For the text-containing cell, return its midpoint in [x, y] coordinate format. 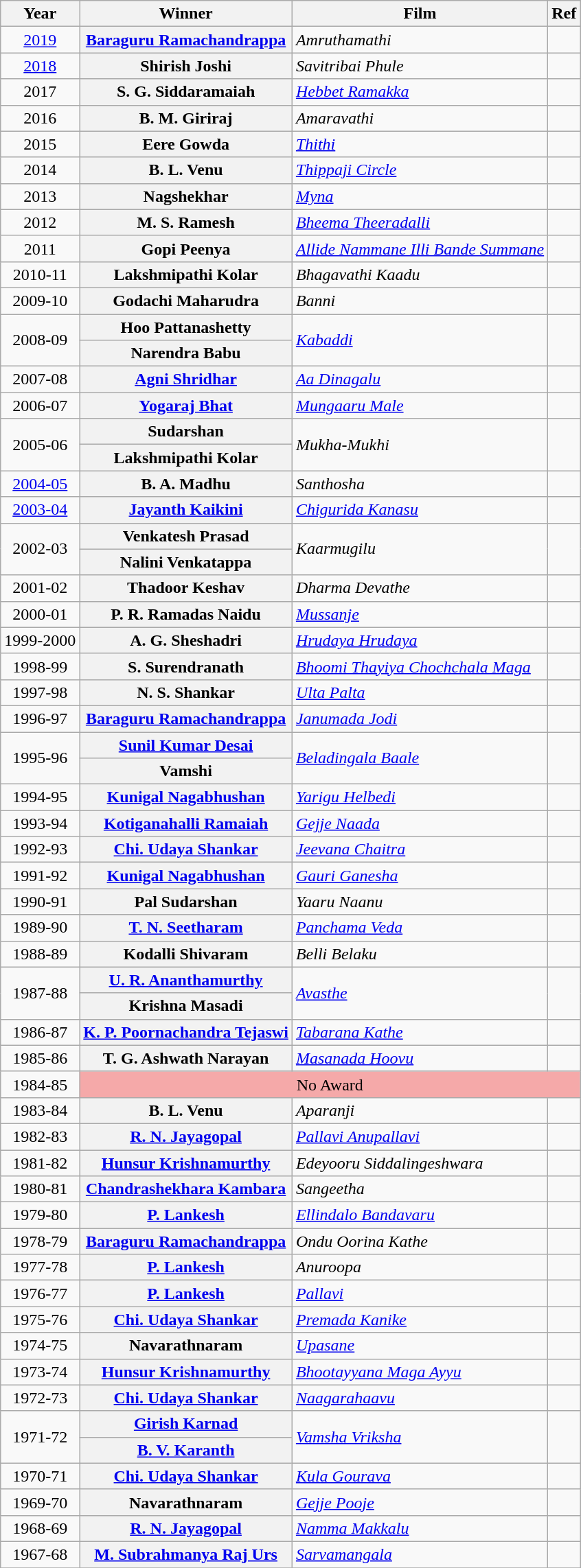
Kotiganahalli Ramaiah [186, 823]
M. S. Ramesh [186, 222]
1969-70 [40, 1502]
2010-11 [40, 274]
Ref [565, 14]
Sarvamangala [420, 1554]
Jeevana Chaitra [420, 850]
Thadoor Keshav [186, 588]
Allide Nammane Illi Bande Summane [420, 248]
Thippaji Circle [420, 170]
2015 [40, 144]
B. A. Madhu [186, 484]
2016 [40, 118]
Agni Shridhar [186, 379]
1975-76 [40, 1320]
Janumada Jodi [420, 718]
M. Subrahmanya Raj Urs [186, 1554]
1974-75 [40, 1346]
Sudarshan [186, 432]
1987-88 [40, 993]
Bheema Theeradalli [420, 222]
Hrudaya Hrudaya [420, 640]
Beladingala Baale [420, 758]
2012 [40, 222]
P. R. Ramadas Naidu [186, 614]
Mukha-Mukhi [420, 445]
Aa Dinagalu [420, 379]
Sangeetha [420, 1189]
Pallavi [420, 1294]
2001-02 [40, 588]
Film [420, 14]
2018 [40, 66]
2005-06 [40, 445]
Yogaraj Bhat [186, 406]
Premada Kanike [420, 1320]
Venkatesh Prasad [186, 536]
2008-09 [40, 340]
Vamsha Vriksha [420, 1437]
S. G. Siddaramaiah [186, 92]
Upasane [420, 1346]
Bhootayyana Maga Ayyu [420, 1372]
1996-97 [40, 718]
1985-86 [40, 1058]
2014 [40, 170]
1979-80 [40, 1215]
1990-91 [40, 902]
2000-01 [40, 614]
Belli Belaku [420, 954]
1983-84 [40, 1110]
Aparanji [420, 1110]
Ulta Palta [420, 692]
Gejje Naada [420, 823]
1976-77 [40, 1294]
Yaaru Naanu [420, 902]
1998-99 [40, 666]
Mussanje [420, 614]
Edeyooru Siddalingeshwara [420, 1163]
2003-04 [40, 510]
Amruthamathi [420, 40]
1993-94 [40, 823]
1967-68 [40, 1554]
1992-93 [40, 850]
2019 [40, 40]
Myna [420, 196]
Savitribai Phule [420, 66]
Winner [186, 14]
1991-92 [40, 876]
Avasthe [420, 993]
Nagshekhar [186, 196]
Chigurida Kanasu [420, 510]
Pallavi Anupallavi [420, 1136]
1977-78 [40, 1267]
Gopi Peenya [186, 248]
1968-69 [40, 1528]
K. P. Poornachandra Tejaswi [186, 1032]
Gauri Ganesha [420, 876]
Godachi Maharudra [186, 301]
1978-79 [40, 1241]
Girish Karnad [186, 1424]
Nalini Venkatappa [186, 562]
1971-72 [40, 1437]
1970-71 [40, 1476]
1980-81 [40, 1189]
1989-90 [40, 928]
B. M. Giriraj [186, 118]
Jayanth Kaikini [186, 510]
2006-07 [40, 406]
Shirish Joshi [186, 66]
Yarigu Helbedi [420, 797]
T. G. Ashwath Narayan [186, 1058]
Anuroopa [420, 1267]
2007-08 [40, 379]
1988-89 [40, 954]
Chandrashekhara Kambara [186, 1189]
Narendra Babu [186, 353]
1986-87 [40, 1032]
Ondu Oorina Kathe [420, 1241]
Kaarmugilu [420, 549]
Panchama Veda [420, 928]
Banni [420, 301]
1973-74 [40, 1372]
Vamshi [186, 771]
N. S. Shankar [186, 692]
2013 [40, 196]
1994-95 [40, 797]
Kula Gourava [420, 1476]
Year [40, 14]
Masanada Hoovu [420, 1058]
2002-03 [40, 549]
Mungaaru Male [420, 406]
Amaravathi [420, 118]
U. R. Ananthamurthy [186, 980]
1982-83 [40, 1136]
Bhoomi Thayiya Chochchala Maga [420, 666]
Pal Sudarshan [186, 902]
1997-98 [40, 692]
2011 [40, 248]
A. G. Sheshadri [186, 640]
1972-73 [40, 1398]
2017 [40, 92]
1995-96 [40, 758]
Gejje Pooje [420, 1502]
1999-2000 [40, 640]
B. V. Karanth [186, 1450]
Hoo Pattanashetty [186, 327]
Naagarahaavu [420, 1398]
Hebbet Ramakka [420, 92]
Eere Gowda [186, 144]
Thithi [420, 144]
Namma Makkalu [420, 1528]
Bhagavathi Kaadu [420, 274]
1984-85 [40, 1084]
Krishna Masadi [186, 1006]
Ellindalo Bandavaru [420, 1215]
2004-05 [40, 484]
T. N. Seetharam [186, 928]
Kabaddi [420, 340]
Tabarana Kathe [420, 1032]
1981-82 [40, 1163]
Sunil Kumar Desai [186, 745]
No Award [330, 1084]
2009-10 [40, 301]
S. Surendranath [186, 666]
Kodalli Shivaram [186, 954]
Dharma Devathe [420, 588]
Santhosha [420, 484]
